Return the [X, Y] coordinate for the center point of the cell that contains the specified text.  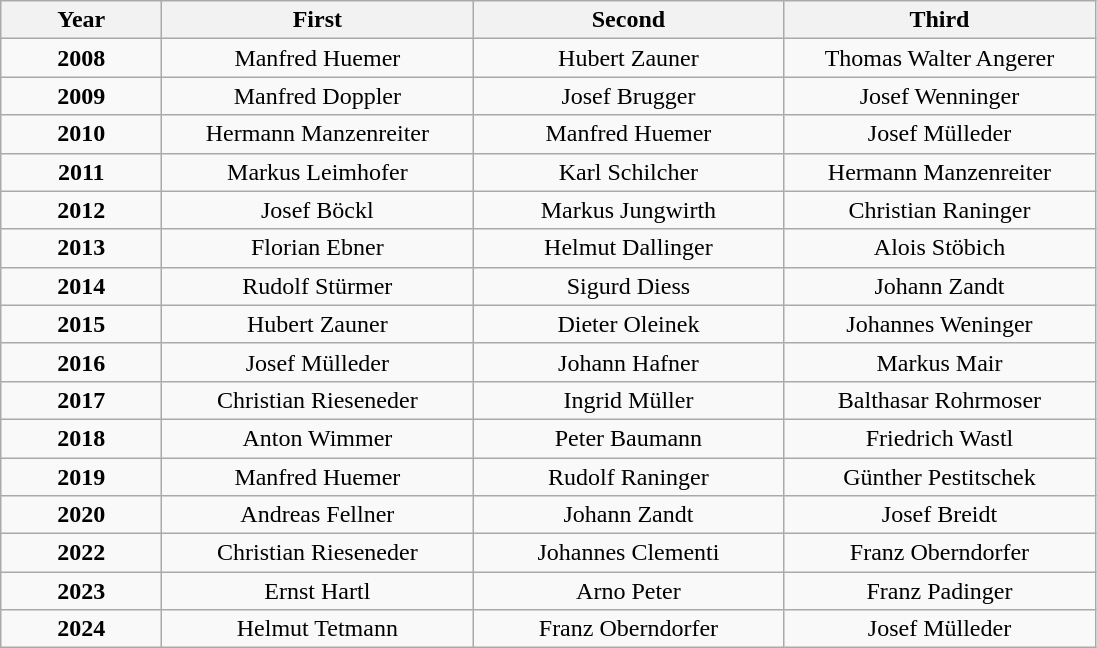
2014 [82, 286]
Markus Leimhofer [318, 172]
2016 [82, 362]
Alois Stöbich [940, 248]
2017 [82, 400]
Günther Pestitschek [940, 477]
Markus Mair [940, 362]
Arno Peter [628, 591]
Christian Raninger [940, 210]
Josef Böckl [318, 210]
Rudolf Raninger [628, 477]
Year [82, 20]
2024 [82, 629]
Helmut Dallinger [628, 248]
Third [940, 20]
2018 [82, 438]
Rudolf Stürmer [318, 286]
Karl Schilcher [628, 172]
2023 [82, 591]
Andreas Fellner [318, 515]
Second [628, 20]
Manfred Doppler [318, 96]
2015 [82, 324]
Franz Padinger [940, 591]
Josef Brugger [628, 96]
First [318, 20]
Johannes Clementi [628, 553]
2012 [82, 210]
Sigurd Diess [628, 286]
2020 [82, 515]
2009 [82, 96]
2011 [82, 172]
Ingrid Müller [628, 400]
Johann Hafner [628, 362]
Markus Jungwirth [628, 210]
2013 [82, 248]
Helmut Tetmann [318, 629]
Josef Breidt [940, 515]
Florian Ebner [318, 248]
Balthasar Rohrmoser [940, 400]
Friedrich Wastl [940, 438]
Anton Wimmer [318, 438]
Johannes Weninger [940, 324]
Dieter Oleinek [628, 324]
Peter Baumann [628, 438]
2019 [82, 477]
Thomas Walter Angerer [940, 58]
2008 [82, 58]
Josef Wenninger [940, 96]
Ernst Hartl [318, 591]
2022 [82, 553]
2010 [82, 134]
